Identify which cell holds the provided text, then report its (x, y) central coordinate. 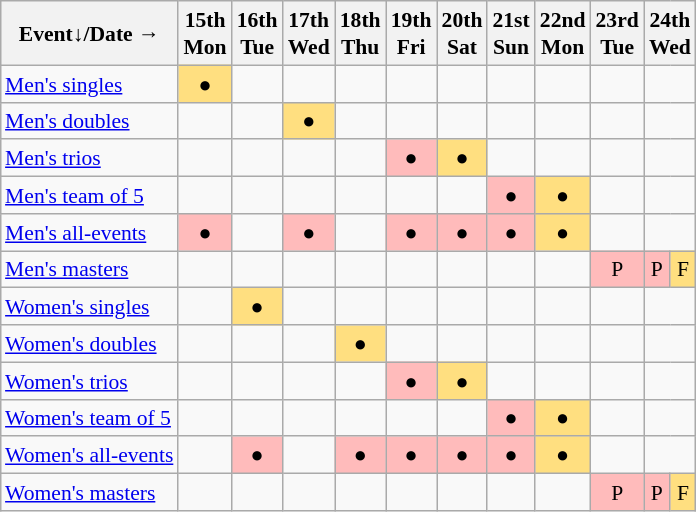
Women's masters (89, 492)
19thFri (412, 33)
18thThu (360, 33)
Event↓/Date → (89, 33)
16thTue (258, 33)
21stSun (510, 33)
Men's masters (89, 268)
22ndMon (563, 33)
Men's doubles (89, 120)
20thSat (462, 33)
15thMon (204, 33)
Women's all-events (89, 454)
Men's trios (89, 158)
17thWed (309, 33)
Women's trios (89, 380)
Women's doubles (89, 344)
23rdTue (618, 33)
Women's singles (89, 306)
Men's all-events (89, 232)
Women's team of 5 (89, 418)
Men's singles (89, 84)
24thWed (670, 33)
Men's team of 5 (89, 194)
